Return [X, Y] of the center of cell containing provided text 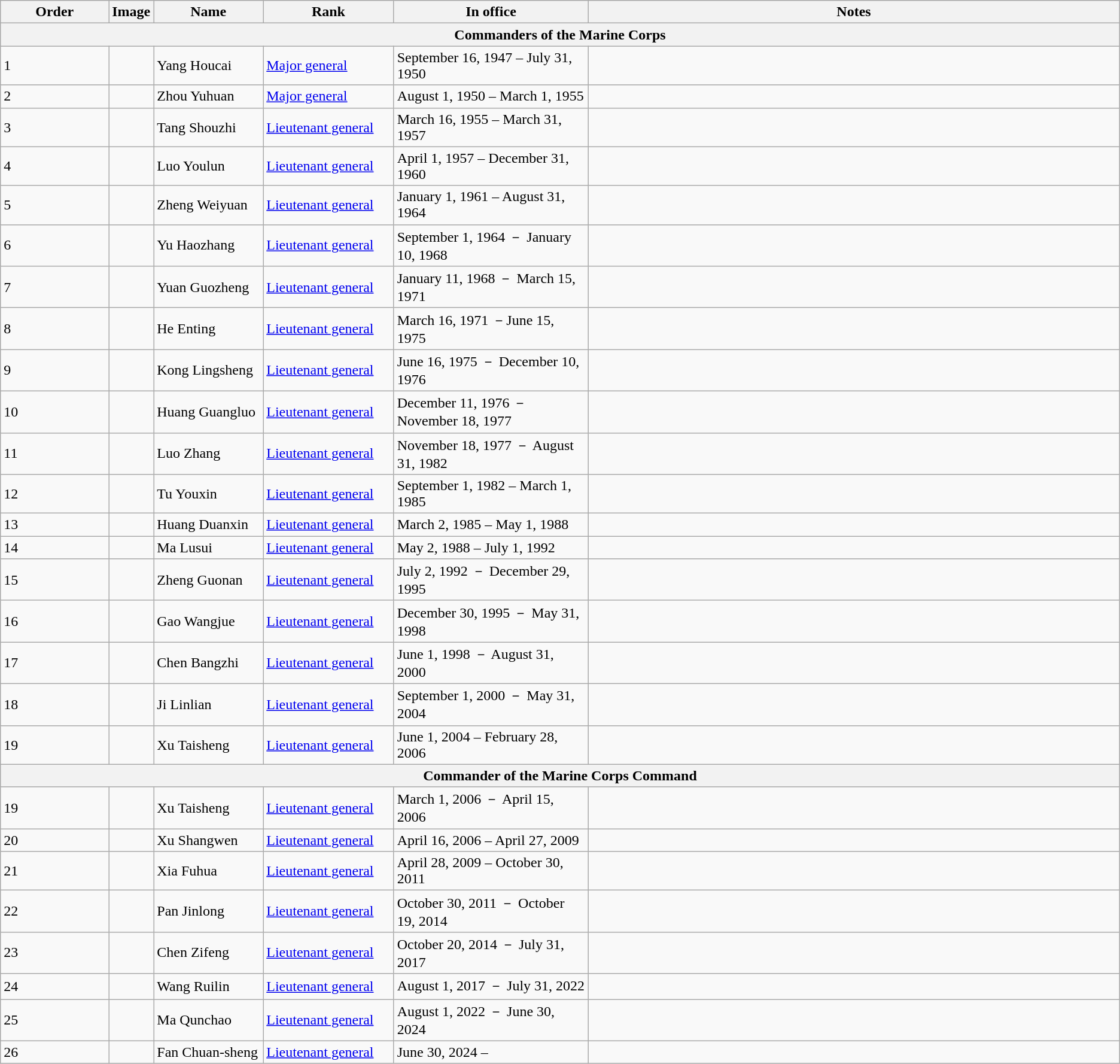
April 1, 1957 – December 31, 1960 [491, 166]
Zheng Weiyuan [208, 205]
26 [55, 1052]
4 [55, 166]
12 [55, 494]
22 [55, 911]
July 2, 1992 － December 29, 1995 [491, 580]
October 20, 2014 － July 31, 2017 [491, 953]
2 [55, 96]
Chen Zifeng [208, 953]
6 [55, 245]
16 [55, 621]
9 [55, 370]
8 [55, 329]
January 1, 1961 – August 31, 1964 [491, 205]
10 [55, 412]
March 2, 1985 – May 1, 1988 [491, 525]
Luo Zhang [208, 454]
Image [132, 12]
April 16, 2006 – April 27, 2009 [491, 840]
21 [55, 871]
23 [55, 953]
June 30, 2024 – [491, 1052]
13 [55, 525]
25 [55, 1020]
Kong Lingsheng [208, 370]
Pan Jinlong [208, 911]
Tu Youxin [208, 494]
Chen Bangzhi [208, 663]
Rank [328, 12]
September 1, 1982 – March 1, 1985 [491, 494]
Notes [854, 12]
October 30, 2011 － October 19, 2014 [491, 911]
Xia Fuhua [208, 871]
September 16, 1947 – July 31, 1950 [491, 66]
Wang Ruilin [208, 986]
7 [55, 287]
3 [55, 127]
Tang Shouzhi [208, 127]
14 [55, 548]
Gao Wangjue [208, 621]
Yuan Guozheng [208, 287]
Zheng Guonan [208, 580]
He Enting [208, 329]
January 11, 1968 － March 15, 1971 [491, 287]
Fan Chuan-sheng [208, 1052]
August 1, 2022 － June 30, 2024 [491, 1020]
1 [55, 66]
24 [55, 986]
August 1, 1950 – March 1, 1955 [491, 96]
June 1, 2004 – February 28, 2006 [491, 744]
Order [55, 12]
18 [55, 704]
11 [55, 454]
November 18, 1977 － August 31, 1982 [491, 454]
In office [491, 12]
Ma Lusui [208, 548]
December 11, 1976 － November 18, 1977 [491, 412]
Commander of the Marine Corps Command [560, 776]
June 1, 1998 － August 31, 2000 [491, 663]
Ji Linlian [208, 704]
May 2, 1988 – July 1, 1992 [491, 548]
15 [55, 580]
April 28, 2009 – October 30, 2011 [491, 871]
5 [55, 205]
March 16, 1955 – March 31, 1957 [491, 127]
Yang Houcai [208, 66]
March 16, 1971 －June 15, 1975 [491, 329]
September 1, 1964 － January 10, 1968 [491, 245]
Huang Guangluo [208, 412]
Huang Duanxin [208, 525]
Yu Haozhang [208, 245]
August 1, 2017 － July 31, 2022 [491, 986]
March 1, 2006 － April 15, 2006 [491, 808]
September 1, 2000 － May 31, 2004 [491, 704]
20 [55, 840]
Name [208, 12]
December 30, 1995 － May 31, 1998 [491, 621]
Ma Qunchao [208, 1020]
Commanders of the Marine Corps [560, 35]
June 16, 1975 － December 10, 1976 [491, 370]
Luo Youlun [208, 166]
17 [55, 663]
Xu Shangwen [208, 840]
Zhou Yuhuan [208, 96]
